Detect which cell encompasses the target text, then output its [x, y] center coordinate. 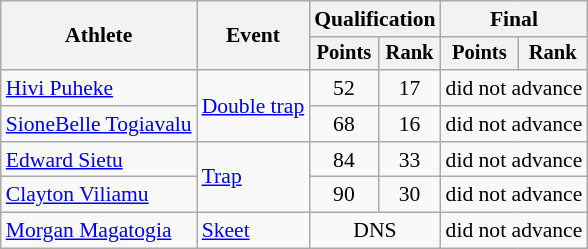
Double trap [254, 106]
Morgan Magatogia [99, 231]
68 [344, 124]
52 [344, 88]
SioneBelle Togiavalu [99, 124]
Qualification [374, 19]
Hivi Puheke [99, 88]
Athlete [99, 36]
Trap [254, 178]
Clayton Viliamu [99, 195]
Edward Sietu [99, 160]
90 [344, 195]
Event [254, 36]
Final [514, 19]
Skeet [254, 231]
33 [410, 160]
30 [410, 195]
17 [410, 88]
DNS [374, 231]
84 [344, 160]
16 [410, 124]
